Pinpoint the cell where the given text exists, returning its (X, Y) midpoint coordinate. 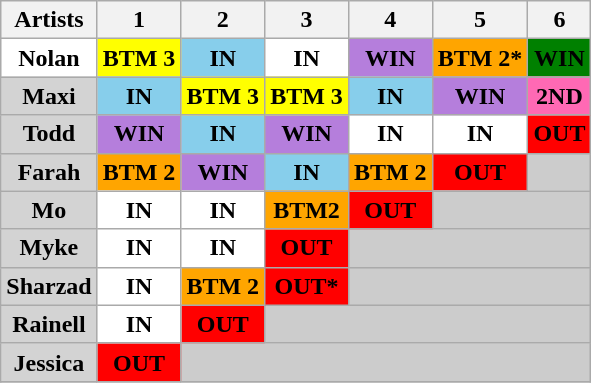
Myke (49, 248)
Nolan (49, 58)
Jessica (49, 362)
Maxi (49, 96)
Farah (49, 172)
Artists (49, 20)
2 (223, 20)
4 (390, 20)
BTM 2* (480, 58)
6 (560, 20)
1 (139, 20)
5 (480, 20)
Sharzad (49, 286)
BTM2 (307, 210)
Todd (49, 134)
2ND (560, 96)
OUT* (307, 286)
Mo (49, 210)
Rainell (49, 324)
3 (307, 20)
